Identify which cell holds the provided text, then report its (x, y) central coordinate. 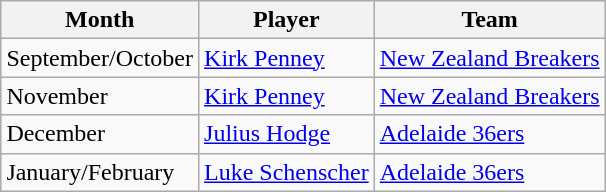
Team (490, 20)
Player (287, 20)
November (100, 96)
Luke Schenscher (287, 172)
December (100, 134)
Month (100, 20)
September/October (100, 58)
Julius Hodge (287, 134)
January/February (100, 172)
